Determine the [X, Y] coordinate at the center of the cell enclosing the given text.  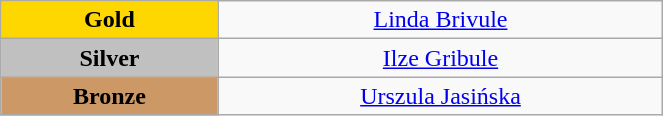
Linda Brivule [440, 20]
Gold [110, 20]
Bronze [110, 96]
Ilze Gribule [440, 58]
Silver [110, 58]
Urszula Jasińska [440, 96]
